Extract the (X, Y) coordinate from the center of the cell holding the provided text.  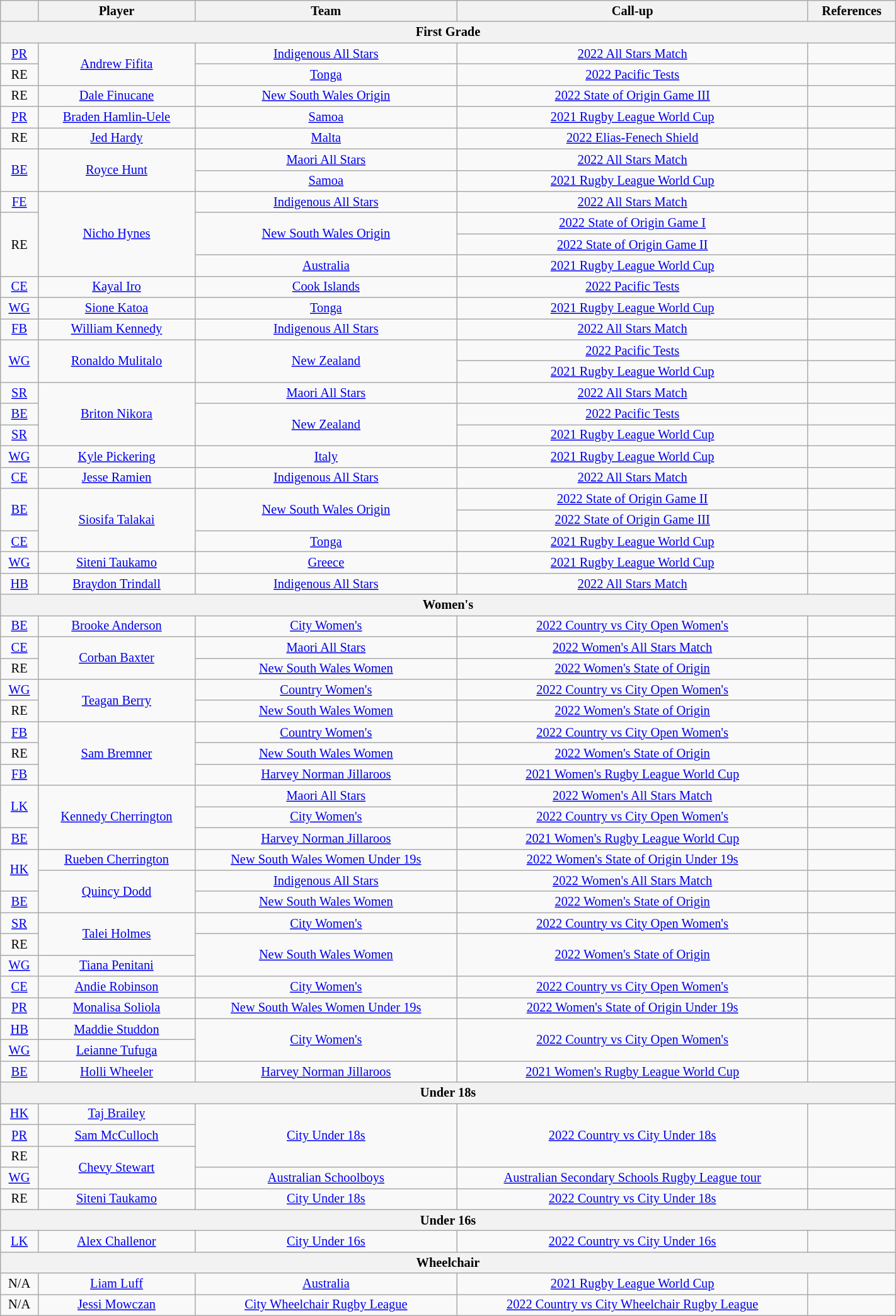
Jed Hardy (116, 138)
Jesse Ramien (116, 478)
2022 Country vs City Wheelchair Rugby League (633, 1305)
Taj Brailey (116, 1114)
Player (116, 11)
Dale Finucane (116, 96)
William Kennedy (116, 329)
Nicho Hynes (116, 233)
Women's (448, 605)
2022 Elias-Fenech Shield (633, 138)
Maddie Studdon (116, 1029)
Leianne Tufuga (116, 1051)
2022 State of Origin Game I (633, 223)
Under 18s (448, 1093)
Holli Wheeler (116, 1071)
Talei Holmes (116, 934)
Briton Nikora (116, 413)
Malta (326, 138)
Wheelchair (448, 1262)
Italy (326, 456)
Corban Baxter (116, 658)
City Wheelchair Rugby League (326, 1305)
Brooke Anderson (116, 626)
Kennedy Cherrington (116, 817)
Braydon Trindall (116, 584)
Sione Katoa (116, 308)
Greece (326, 562)
References (852, 11)
Australian Schoolboys (326, 1177)
Cook Islands (326, 287)
Call-up (633, 11)
Teagan Berry (116, 700)
Australian Secondary Schools Rugby League tour (633, 1177)
Team (326, 11)
Andie Robinson (116, 987)
Quincy Dodd (116, 891)
Under 16s (448, 1220)
Sam McCulloch (116, 1135)
Monalisa Soliola (116, 1008)
Rueben Cherrington (116, 860)
Kyle Pickering (116, 456)
Jessi Mowczan (116, 1305)
City Under 16s (326, 1241)
FE (20, 202)
Sam Bremner (116, 754)
Braden Hamlin-Uele (116, 117)
2022 Country vs City Under 16s (633, 1241)
Kayal Iro (116, 287)
Andrew Fifita (116, 64)
Siosifa Talakai (116, 519)
First Grade (448, 32)
Chevy Stewart (116, 1167)
Royce Hunt (116, 170)
Tiana Penitani (116, 966)
Liam Luff (116, 1284)
Alex Challenor (116, 1241)
Ronaldo Mulitalo (116, 361)
